Return the (x, y) coordinate for the center point of the cell that contains the specified text.  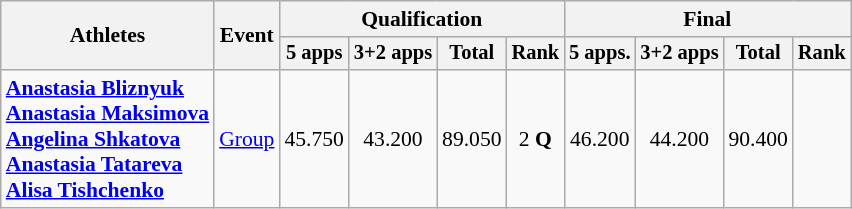
45.750 (314, 139)
43.200 (393, 139)
Qualification (422, 19)
44.200 (679, 139)
46.200 (600, 139)
5 apps (314, 54)
Event (246, 36)
89.050 (472, 139)
2 Q (536, 139)
Group (246, 139)
Athletes (108, 36)
Final (707, 19)
Anastasia BliznyukAnastasia MaksimovaAngelina ShkatovaAnastasia TatarevaAlisa Tishchenko (108, 139)
5 apps. (600, 54)
90.400 (758, 139)
